Scan for the cell matching the given text and deliver its [x, y] coordinate at center. 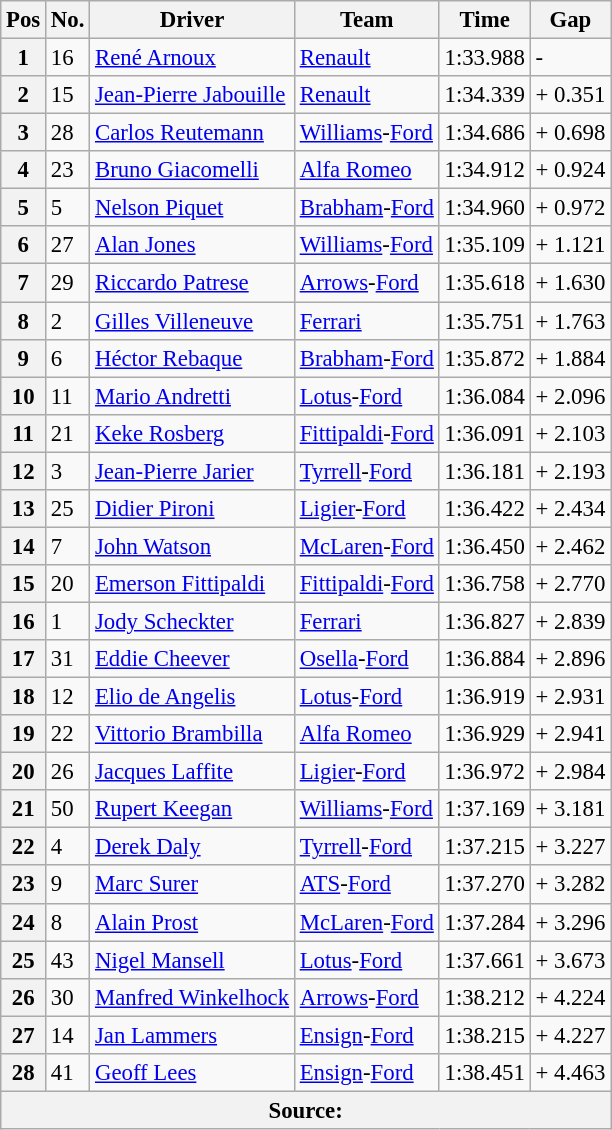
1:34.686 [484, 133]
Alan Jones [192, 245]
1:38.451 [484, 1073]
41 [68, 1073]
+ 4.224 [570, 997]
+ 2.096 [570, 396]
29 [68, 283]
1:36.758 [484, 584]
1:35.109 [484, 245]
1:38.212 [484, 997]
1:34.912 [484, 170]
43 [68, 960]
ATS-Ford [366, 885]
1:33.988 [484, 58]
+ 3.673 [570, 960]
1:38.215 [484, 1035]
Osella-Ford [366, 659]
1:34.960 [484, 208]
1:37.169 [484, 809]
Team [366, 20]
1:37.215 [484, 847]
+ 0.351 [570, 95]
Mario Andretti [192, 396]
Geoff Lees [192, 1073]
Jan Lammers [192, 1035]
1:35.872 [484, 358]
18 [24, 697]
+ 2.984 [570, 772]
1:37.270 [484, 885]
Héctor Rebaque [192, 358]
Marc Surer [192, 885]
Nigel Mansell [192, 960]
Driver [192, 20]
+ 2.941 [570, 734]
19 [24, 734]
Rupert Keegan [192, 809]
Derek Daly [192, 847]
17 [24, 659]
Keke Rosberg [192, 433]
30 [68, 997]
Jean-Pierre Jabouille [192, 95]
Bruno Giacomelli [192, 170]
24 [24, 922]
+ 4.227 [570, 1035]
Alain Prost [192, 922]
+ 2.770 [570, 584]
No. [68, 20]
Source: [306, 1110]
+ 2.896 [570, 659]
+ 3.296 [570, 922]
50 [68, 809]
1:36.450 [484, 546]
+ 1.121 [570, 245]
Riccardo Patrese [192, 283]
+ 1.763 [570, 321]
1:36.181 [484, 471]
+ 2.103 [570, 433]
+ 0.972 [570, 208]
+ 1.884 [570, 358]
1:36.091 [484, 433]
+ 2.434 [570, 509]
Jacques Laffite [192, 772]
Gilles Villeneuve [192, 321]
+ 2.462 [570, 546]
Pos [24, 20]
- [570, 58]
+ 3.282 [570, 885]
1:37.661 [484, 960]
John Watson [192, 546]
1:36.827 [484, 621]
Didier Pironi [192, 509]
+ 0.924 [570, 170]
+ 4.463 [570, 1073]
1:37.284 [484, 922]
+ 2.931 [570, 697]
Eddie Cheever [192, 659]
1:35.618 [484, 283]
1:34.339 [484, 95]
1:36.084 [484, 396]
10 [24, 396]
Jody Scheckter [192, 621]
+ 2.193 [570, 471]
Emerson Fittipaldi [192, 584]
Nelson Piquet [192, 208]
31 [68, 659]
1:36.884 [484, 659]
+ 1.630 [570, 283]
1:35.751 [484, 321]
René Arnoux [192, 58]
+ 3.181 [570, 809]
13 [24, 509]
Manfred Winkelhock [192, 997]
1:36.972 [484, 772]
Vittorio Brambilla [192, 734]
1:36.422 [484, 509]
Jean-Pierre Jarier [192, 471]
+ 3.227 [570, 847]
Gap [570, 20]
1:36.919 [484, 697]
Carlos Reutemann [192, 133]
Time [484, 20]
+ 0.698 [570, 133]
+ 2.839 [570, 621]
Elio de Angelis [192, 697]
1:36.929 [484, 734]
